For the text-containing cell, return its midpoint in [X, Y] coordinate format. 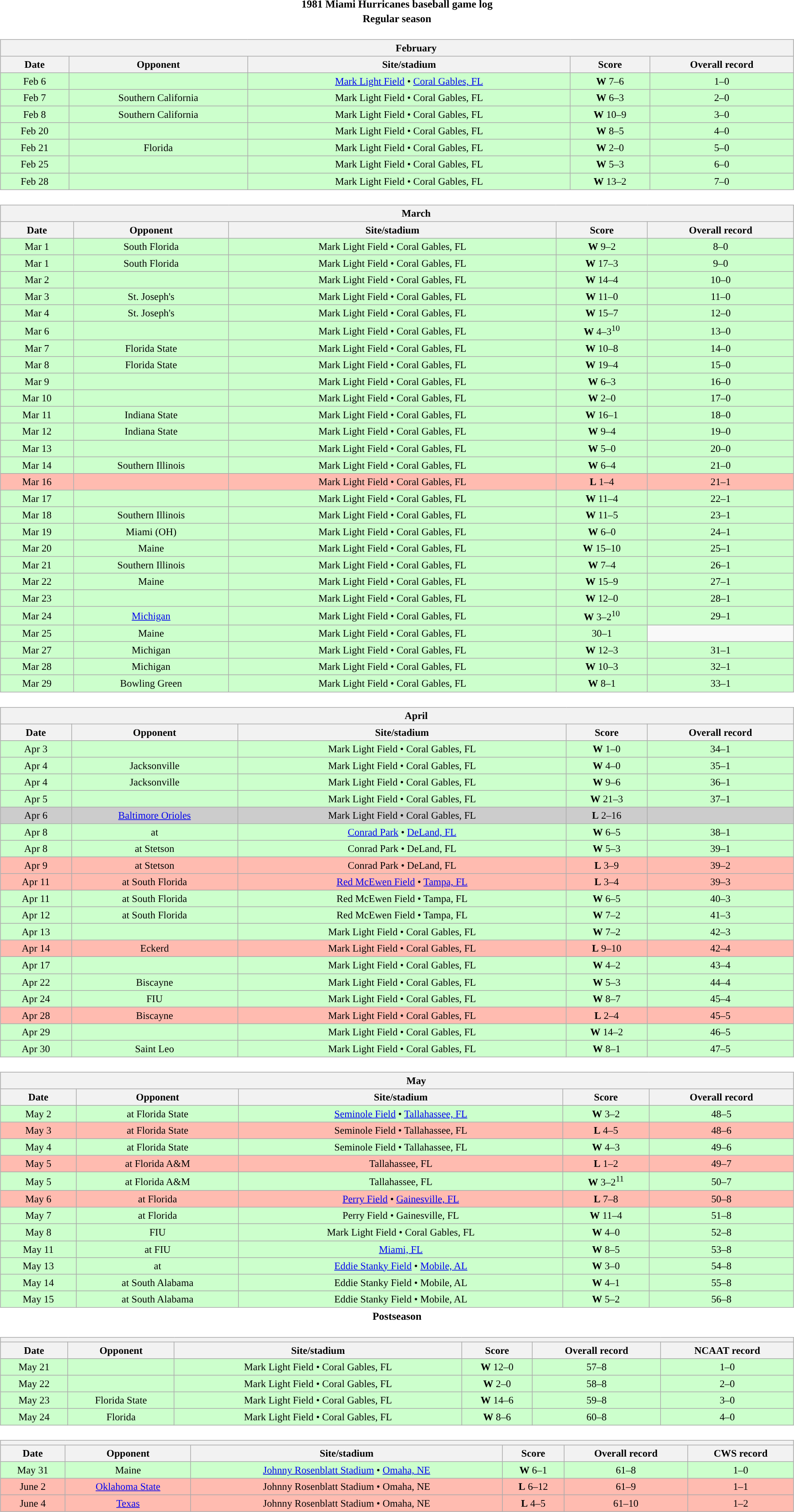
11–0 [720, 296]
Mar 24 [37, 616]
45–5 [720, 1015]
W 11–5 [602, 515]
Mar 27 [37, 650]
Mar 18 [37, 515]
Miami, FL [401, 1249]
39–2 [720, 865]
Mar 7 [37, 348]
W 19–4 [602, 365]
Saint Leo [155, 1049]
NCAAT record [727, 1350]
Mar 3 [37, 296]
May 14 [39, 1283]
L 3–9 [607, 865]
48–6 [721, 1131]
39–3 [720, 882]
55–8 [721, 1283]
W 15–9 [602, 582]
W 7–6 [610, 81]
May 23 [34, 1400]
W 6–4 [602, 465]
60–8 [597, 1417]
36–1 [720, 782]
61–8 [626, 1470]
Apr 14 [36, 948]
12–0 [720, 313]
W 3–211 [606, 1182]
50–7 [721, 1182]
51–8 [721, 1216]
W 9–6 [607, 782]
Feb 20 [35, 131]
May 24 [34, 1417]
L 7–8 [606, 1199]
Apr 22 [36, 982]
59–8 [597, 1400]
Texas [128, 1504]
Mar 16 [37, 482]
W 12–3 [602, 650]
1–1 [741, 1487]
Feb 6 [35, 81]
39–1 [720, 849]
May 8 [39, 1232]
6–0 [721, 164]
42–4 [720, 948]
61–10 [626, 1504]
35–1 [720, 766]
May 4 [39, 1147]
W 8–7 [607, 999]
18–0 [720, 415]
L 6–12 [533, 1487]
L 9–10 [607, 948]
24–1 [720, 532]
W 8–6 [497, 1417]
Apr 30 [36, 1049]
May 2 [39, 1114]
June 4 [33, 1504]
Miami (OH) [151, 532]
W 10–3 [602, 667]
27–1 [720, 582]
Baltimore Orioles [155, 816]
May 6 [39, 1199]
W 16–1 [602, 415]
8–0 [720, 246]
Apr 29 [36, 1032]
Mar 23 [37, 598]
45–4 [720, 999]
May 31 [33, 1470]
Mar 14 [37, 465]
Apr 13 [36, 932]
Feb 7 [35, 98]
47–5 [720, 1049]
L 1–2 [606, 1164]
W 7–4 [602, 565]
W 17–3 [602, 263]
May 3 [39, 1131]
29–1 [720, 616]
Bowling Green [151, 684]
53–8 [721, 1249]
49–7 [721, 1164]
Oklahoma State [128, 1487]
22–1 [720, 498]
34–1 [720, 749]
16–0 [720, 382]
10–0 [720, 280]
Mar 9 [37, 382]
40–3 [720, 899]
Apr 17 [36, 965]
Mar 8 [37, 365]
W 6–1 [533, 1470]
Mar 29 [37, 684]
9–0 [720, 263]
38–1 [720, 832]
May 11 [39, 1249]
May [397, 1081]
W 21–3 [607, 799]
W 3–2 [606, 1114]
52–8 [721, 1232]
19–0 [720, 431]
May 7 [39, 1216]
48–5 [721, 1114]
W 3–0 [606, 1266]
Mar 17 [37, 498]
31–1 [720, 650]
W 4–2 [607, 965]
1–2 [741, 1504]
Mar 12 [37, 431]
17–0 [720, 398]
Mar 11 [37, 415]
44–4 [720, 982]
Feb 8 [35, 115]
43–4 [720, 965]
W 4–3 [606, 1147]
W 9–4 [602, 431]
W 4–310 [602, 330]
Mar 2 [37, 280]
W 14–6 [497, 1400]
W 14–4 [602, 280]
5–0 [721, 148]
Mar 6 [37, 330]
W 5–0 [602, 448]
May 13 [39, 1266]
Mar 28 [37, 667]
Feb 21 [35, 148]
32–1 [720, 667]
Mar 20 [37, 548]
Mar 10 [37, 398]
Mar 25 [37, 634]
Apr 12 [36, 915]
L 1–4 [602, 482]
February [397, 48]
41–3 [720, 915]
W 6–0 [602, 532]
Apr 3 [36, 749]
Mar 13 [37, 448]
Apr 9 [36, 865]
20–0 [720, 448]
Mar 4 [37, 313]
15–0 [720, 365]
61–9 [626, 1487]
March [397, 213]
June 2 [33, 1487]
49–6 [721, 1147]
W 1–0 [607, 749]
Eckerd [155, 948]
50–8 [721, 1199]
W 13–2 [610, 181]
W 14–2 [607, 1032]
at FIU [157, 1249]
33–1 [720, 684]
13–0 [720, 330]
21–1 [720, 482]
46–5 [720, 1032]
Apr 24 [36, 999]
42–3 [720, 932]
L 2–16 [607, 816]
30–1 [602, 634]
April [397, 715]
Mar 22 [37, 582]
L 2–4 [607, 1015]
58–8 [597, 1384]
23–1 [720, 515]
56–8 [721, 1299]
W 10–8 [602, 348]
W 3–210 [602, 616]
37–1 [720, 799]
57–8 [597, 1367]
CWS record [741, 1454]
28–1 [720, 598]
54–8 [721, 1266]
L 3–4 [607, 882]
W 15–10 [602, 548]
Feb 25 [35, 164]
26–1 [720, 565]
W 5–2 [606, 1299]
W 11–0 [602, 296]
Feb 28 [35, 181]
25–1 [720, 548]
W 9–2 [602, 246]
W 15–7 [602, 313]
May 21 [34, 1367]
Apr 6 [36, 816]
Apr 5 [36, 799]
May 22 [34, 1384]
21–0 [720, 465]
Mar 21 [37, 565]
W 4–1 [606, 1283]
Mar 19 [37, 532]
14–0 [720, 348]
May 15 [39, 1299]
W 10–9 [610, 115]
Apr 28 [36, 1015]
7–0 [721, 181]
